Search for the cell housing the specified text and yield its [X, Y] center coordinate. 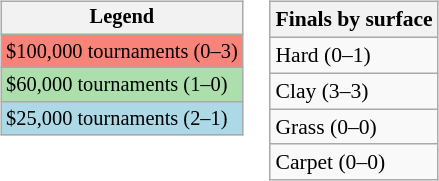
Finals by surface [354, 20]
Clay (3–3) [354, 91]
Hard (0–1) [354, 55]
$25,000 tournaments (2–1) [122, 119]
$60,000 tournaments (1–0) [122, 85]
$100,000 tournaments (0–3) [122, 51]
Legend [122, 18]
Carpet (0–0) [354, 162]
Grass (0–0) [354, 127]
